For the text-containing cell, return its midpoint in [X, Y] coordinate format. 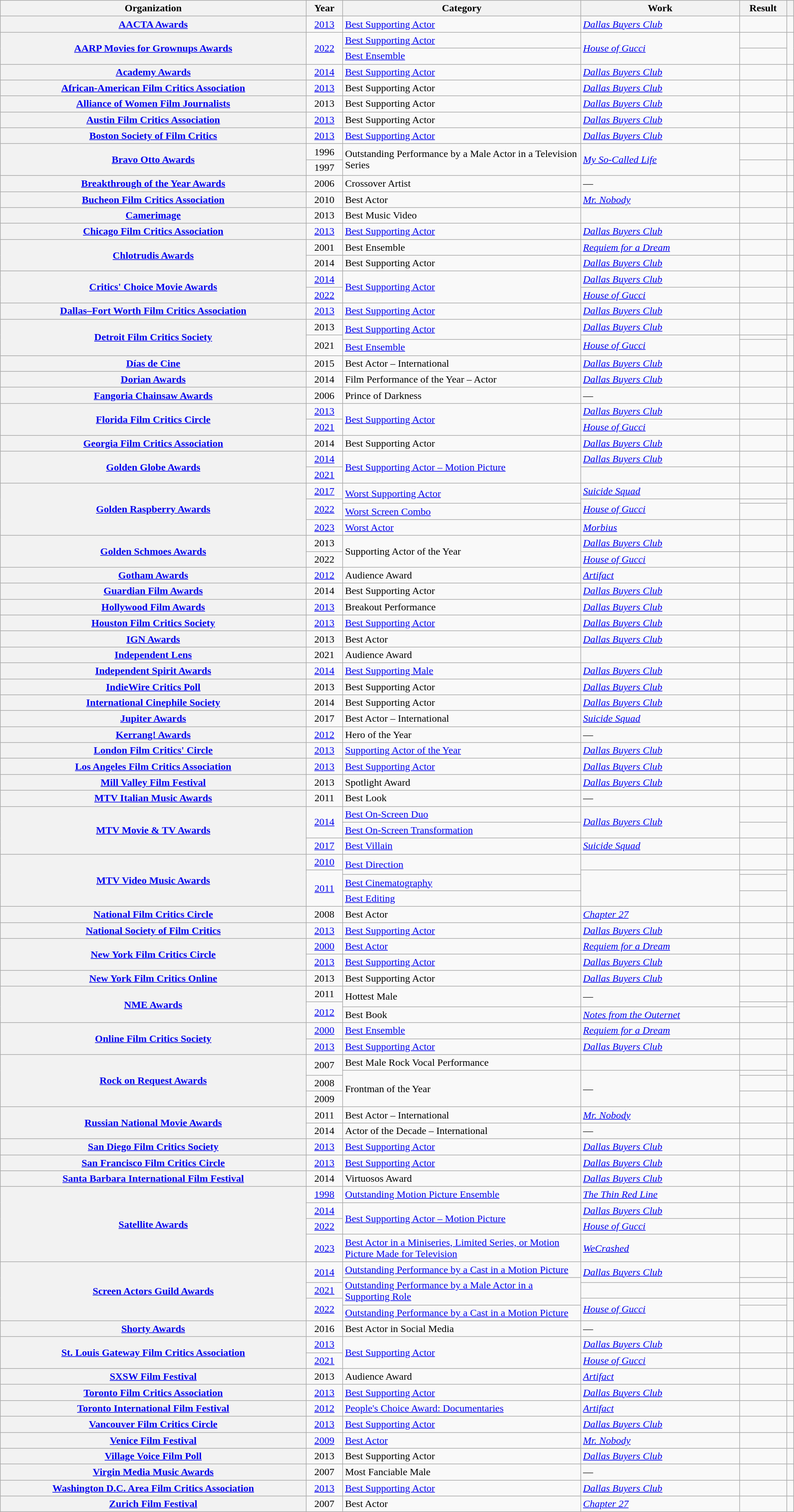
Notes from the Outernet [660, 1015]
2015 [325, 363]
Online Film Critics Society [153, 1039]
IGN Awards [153, 639]
Golden Schmoes Awards [153, 551]
Gotham Awards [153, 575]
Breakout Performance [461, 607]
2016 [325, 1329]
NME Awards [153, 1005]
SXSW Film Festival [153, 1376]
Mill Valley Film Festival [153, 782]
MTV Italian Music Awards [153, 798]
Best Book [461, 1015]
Independent Spirit Awards [153, 671]
Hottest Male [461, 996]
Golden Globe Awards [153, 467]
African-American Film Critics Association [153, 88]
Toronto Film Critics Association [153, 1392]
My So-Called Life [660, 159]
1997 [325, 167]
Virgin Media Music Awards [153, 1472]
Best Supporting Male [461, 671]
Best On-Screen Duo [461, 814]
Dallas–Fort Worth Film Critics Association [153, 311]
Worst Actor [461, 527]
IndieWire Critics Poll [153, 687]
Best Editing [461, 898]
Independent Lens [153, 655]
1996 [325, 152]
Los Angeles Film Critics Association [153, 766]
Result [763, 8]
Best Music Video [461, 216]
Días de Cine [153, 363]
Santa Barbara International Film Festival [153, 1179]
Bravo Otto Awards [153, 159]
Worst Supporting Actor [461, 493]
MTV Movie & TV Awards [153, 830]
Alliance of Women Film Journalists [153, 104]
Best Direction [461, 864]
National Society of Film Critics [153, 931]
WeCrashed [660, 1248]
1998 [325, 1195]
Georgia Film Critics Association [153, 443]
Fangoria Chainsaw Awards [153, 395]
Crossover Artist [461, 183]
Screen Actors Guild Awards [153, 1291]
Outstanding Motion Picture Ensemble [461, 1195]
AACTA Awards [153, 24]
Breakthrough of the Year Awards [153, 183]
Best Look [461, 798]
Dorian Awards [153, 379]
Organization [153, 8]
Chlotrudis Awards [153, 255]
Critics' Choice Movie Awards [153, 287]
Category [461, 8]
Year [325, 8]
Vancouver Film Critics Circle [153, 1424]
Village Voice Film Poll [153, 1456]
Toronto International Film Festival [153, 1408]
Prince of Darkness [461, 395]
MTV Video Music Awards [153, 880]
Golden Raspberry Awards [153, 509]
New York Film Critics Circle [153, 954]
Russian National Movie Awards [153, 1123]
Most Fanciable Male [461, 1472]
Best Cinematography [461, 882]
Worst Screen Combo [461, 512]
Best Actor in Social Media [461, 1329]
Guardian Film Awards [153, 591]
Actor of the Decade – International [461, 1131]
San Francisco Film Critics Circle [153, 1162]
Frontman of the Year [461, 1088]
Outstanding Performance by a Male Actor in a Supporting Role [461, 1291]
Academy Awards [153, 72]
Detroit Film Critics Society [153, 337]
Zurich Film Festival [153, 1504]
Best Actor in a Miniseries, Limited Series, or Motion Picture Made for Television [461, 1248]
Virtuosos Award [461, 1179]
Austin Film Critics Association [153, 120]
Kerrang! Awards [153, 735]
Spotlight Award [461, 782]
St. Louis Gateway Film Critics Association [153, 1353]
Rock on Request Awards [153, 1081]
Work [660, 8]
Outstanding Performance by a Male Actor in a Television Series [461, 159]
The Thin Red Line [660, 1195]
International Cinephile Society [153, 703]
Bucheon Film Critics Association [153, 200]
Film Performance of the Year – Actor [461, 379]
New York Film Critics Online [153, 978]
Camerimage [153, 216]
Best Male Rock Vocal Performance [461, 1062]
Florida Film Critics Circle [153, 419]
National Film Critics Circle [153, 914]
AARP Movies for Grownups Awards [153, 48]
Best On-Screen Transformation [461, 830]
Shorty Awards [153, 1329]
People's Choice Award: Documentaries [461, 1408]
Venice Film Festival [153, 1440]
Chicago Film Critics Association [153, 231]
Hollywood Film Awards [153, 607]
2001 [325, 247]
San Diego Film Critics Society [153, 1147]
Jupiter Awards [153, 719]
Boston Society of Film Critics [153, 136]
Satellite Awards [153, 1224]
Washington D.C. Area Film Critics Association [153, 1488]
London Film Critics' Circle [153, 751]
Best Villain [461, 846]
Morbius [660, 527]
Houston Film Critics Society [153, 623]
Hero of the Year [461, 735]
